Scan for the cell matching the given text and deliver its [X, Y] coordinate at center. 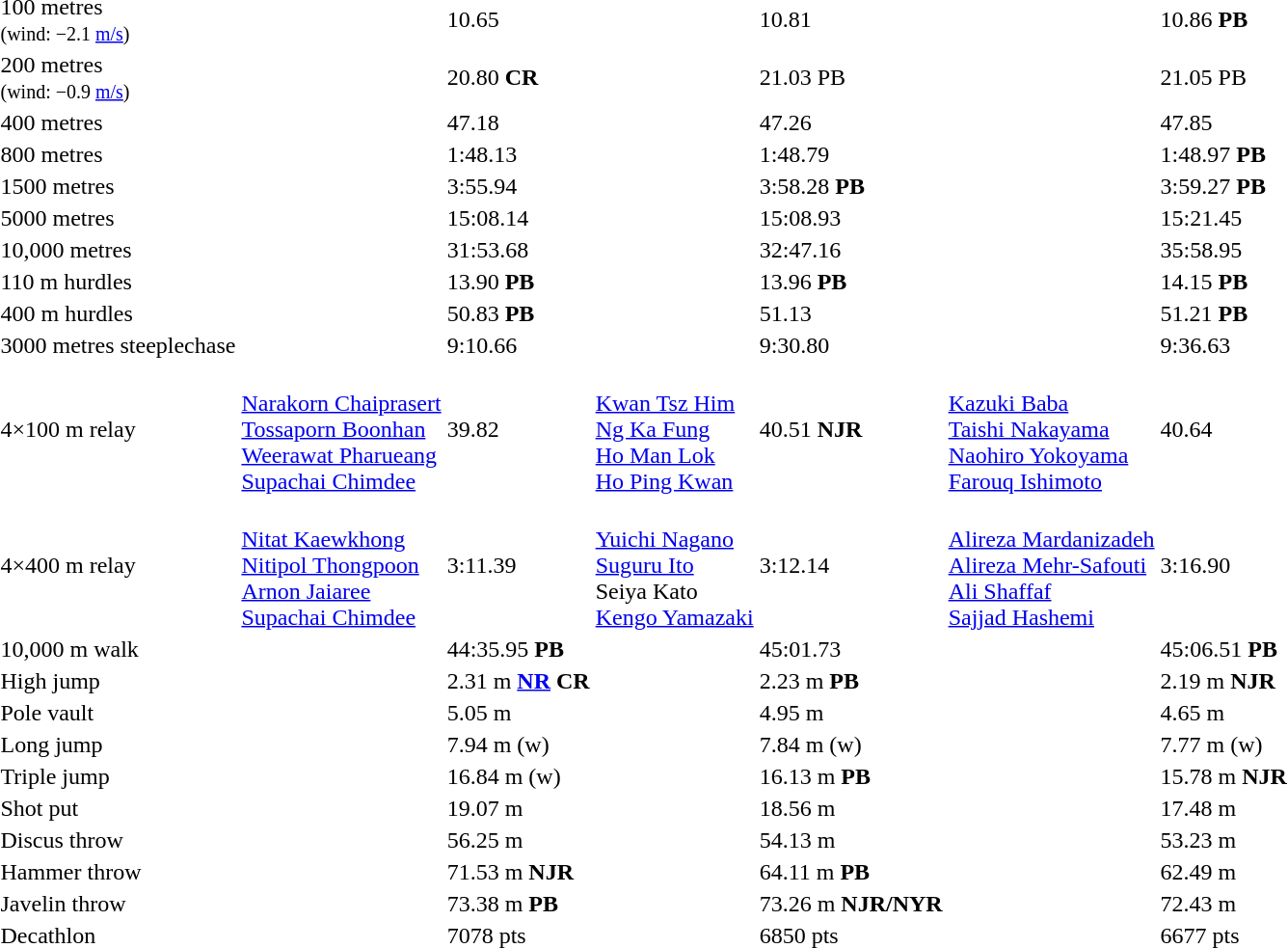
44:35.95 PB [519, 649]
18.56 m [850, 808]
Nitat KaewkhongNitipol ThongpoonArnon JaiareeSupachai Chimdee [341, 565]
3:11.39 [519, 565]
5.05 m [519, 713]
71.53 m NJR [519, 872]
Kazuki BabaTaishi NakayamaNaohiro YokoyamaFarouq Ishimoto [1051, 429]
47.85 [1223, 122]
2.19 m NJR [1223, 681]
54.13 m [850, 840]
7.84 m (w) [850, 745]
2.23 m PB [850, 681]
1:48.97 PB [1223, 154]
31:53.68 [519, 250]
16.84 m (w) [519, 776]
51.13 [850, 313]
15.78 m NJR [1223, 776]
2.31 m NR CR [519, 681]
14.15 PB [1223, 282]
39.82 [519, 429]
7.94 m (w) [519, 745]
73.38 m PB [519, 904]
13.90 PB [519, 282]
19.07 m [519, 808]
1:48.13 [519, 154]
62.49 m [1223, 872]
9:36.63 [1223, 345]
15:08.14 [519, 218]
47.26 [850, 122]
20.80 CR [519, 77]
3:16.90 [1223, 565]
45:06.51 PB [1223, 649]
Alireza MardanizadehAlireza Mehr-SafoutiAli ShaffafSajjad Hashemi [1051, 565]
Kwan Tsz HimNg Ka FungHo Man LokHo Ping Kwan [675, 429]
40.64 [1223, 429]
64.11 m PB [850, 872]
51.21 PB [1223, 313]
47.18 [519, 122]
21.03 PB [850, 77]
56.25 m [519, 840]
Yuichi NaganoSuguru ItoSeiya KatoKengo Yamazaki [675, 565]
21.05 PB [1223, 77]
4.95 m [850, 713]
9:10.66 [519, 345]
32:47.16 [850, 250]
17.48 m [1223, 808]
1:48.79 [850, 154]
73.26 m NJR/NYR [850, 904]
Narakorn ChaiprasertTossaporn BoonhanWeerawat PharueangSupachai Chimdee [341, 429]
16.13 m PB [850, 776]
4.65 m [1223, 713]
45:01.73 [850, 649]
72.43 m [1223, 904]
35:58.95 [1223, 250]
15:08.93 [850, 218]
13.96 PB [850, 282]
3:12.14 [850, 565]
3:58.28 PB [850, 186]
15:21.45 [1223, 218]
40.51 NJR [850, 429]
50.83 PB [519, 313]
3:55.94 [519, 186]
9:30.80 [850, 345]
3:59.27 PB [1223, 186]
7.77 m (w) [1223, 745]
53.23 m [1223, 840]
